Provide the (X, Y) coordinate of the cell's center where the given text is located.  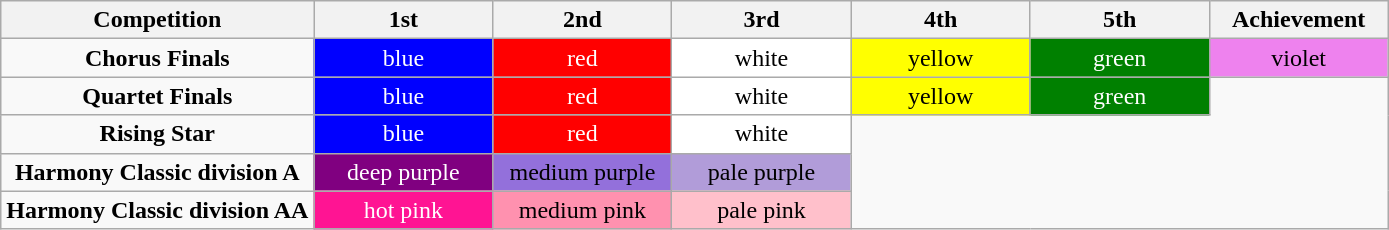
violet (1298, 58)
3rd (762, 20)
Harmony Classic division AA (158, 210)
1st (404, 20)
Chorus Finals (158, 58)
Competition (158, 20)
deep purple (404, 172)
pale pink (762, 210)
medium purple (582, 172)
hot pink (404, 210)
2nd (582, 20)
Harmony Classic division A (158, 172)
4th (940, 20)
pale purple (762, 172)
medium pink (582, 210)
Quartet Finals (158, 96)
Achievement (1298, 20)
5th (1120, 20)
Rising Star (158, 134)
